Pinpoint the cell where the given text exists, returning its (x, y) midpoint coordinate. 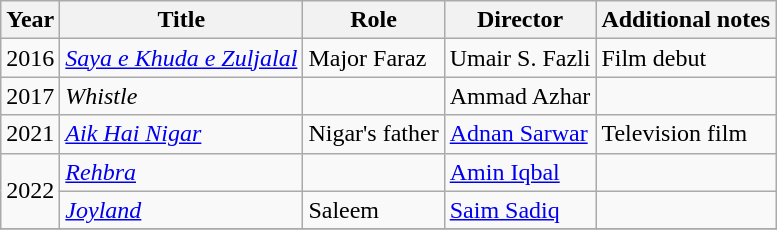
Additional notes (686, 20)
Major Faraz (374, 58)
Year (30, 20)
2022 (30, 191)
Ammad Azhar (520, 96)
Nigar's father (374, 134)
Umair S. Fazli (520, 58)
Saim Sadiq (520, 210)
Saya e Khuda e Zuljalal (182, 58)
Director (520, 20)
Whistle (182, 96)
Aik Hai Nigar (182, 134)
2016 (30, 58)
Title (182, 20)
Rehbra (182, 172)
Film debut (686, 58)
Joyland (182, 210)
2021 (30, 134)
Adnan Sarwar (520, 134)
Television film (686, 134)
Saleem (374, 210)
Amin Iqbal (520, 172)
2017 (30, 96)
Role (374, 20)
